Capture the cell that displays the provided text and extract its [X, Y] central coordinate. 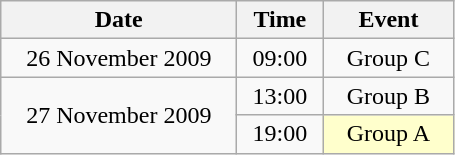
26 November 2009 [119, 58]
Group B [388, 96]
09:00 [280, 58]
Group A [388, 134]
27 November 2009 [119, 115]
Time [280, 20]
Group C [388, 58]
13:00 [280, 96]
Date [119, 20]
Event [388, 20]
19:00 [280, 134]
